Provide the (x, y) coordinate of the cell's center where the given text is located.  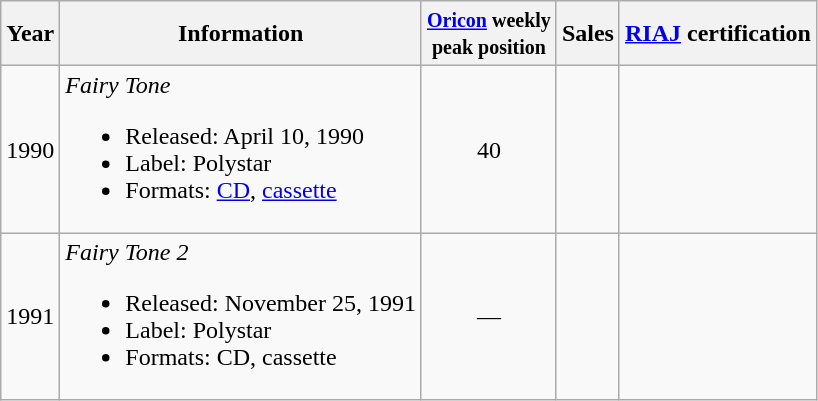
1991 (30, 316)
Fairy Tone 2Released: November 25, 1991Label: PolystarFormats: CD, cassette (241, 316)
40 (488, 150)
Sales (588, 34)
Oricon weeklypeak position (488, 34)
1990 (30, 150)
— (488, 316)
RIAJ certification (718, 34)
Year (30, 34)
Fairy ToneReleased: April 10, 1990Label: PolystarFormats: CD, cassette (241, 150)
Information (241, 34)
